Detect which cell encompasses the target text, then output its [x, y] center coordinate. 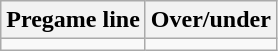
Pregame line [74, 20]
Over/under [210, 20]
